Detect which cell encompasses the target text, then output its (X, Y) center coordinate. 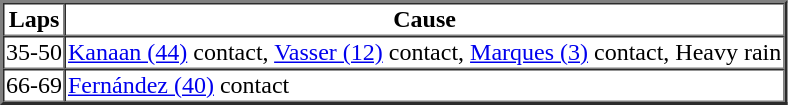
Kanaan (44) contact, Vasser (12) contact, Marques (3) contact, Heavy rain (424, 52)
Cause (424, 20)
Laps (34, 20)
Fernández (40) contact (424, 86)
35-50 (34, 52)
66-69 (34, 86)
